Pinpoint the cell where the given text exists, returning its (X, Y) midpoint coordinate. 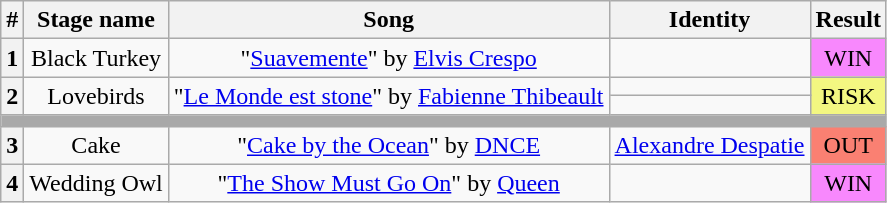
Black Turkey (96, 58)
4 (12, 183)
Lovebirds (96, 96)
"The Show Must Go On" by Queen (388, 183)
Result (848, 20)
Wedding Owl (96, 183)
Stage name (96, 20)
"Cake by the Ocean" by DNCE (388, 145)
OUT (848, 145)
3 (12, 145)
Identity (710, 20)
Cake (96, 145)
# (12, 20)
Song (388, 20)
"Le Monde est stone" by Fabienne Thibeault (388, 96)
2 (12, 96)
1 (12, 58)
"Suavemente" by Elvis Crespo (388, 58)
Alexandre Despatie (710, 145)
RISK (848, 96)
